Capture the cell that displays the provided text and extract its [x, y] central coordinate. 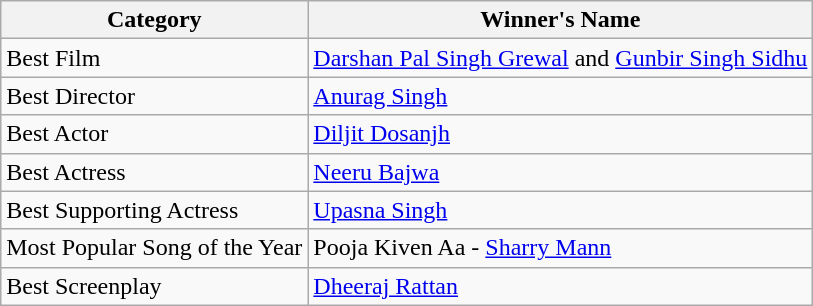
Best Supporting Actress [154, 210]
Best Director [154, 96]
Best Actress [154, 172]
Best Film [154, 58]
Dheeraj Rattan [560, 286]
Anurag Singh [560, 96]
Best Actor [154, 134]
Category [154, 20]
Pooja Kiven Aa - Sharry Mann [560, 248]
Most Popular Song of the Year [154, 248]
Diljit Dosanjh [560, 134]
Winner's Name [560, 20]
Upasna Singh [560, 210]
Best Screenplay [154, 286]
Darshan Pal Singh Grewal and Gunbir Singh Sidhu [560, 58]
Neeru Bajwa [560, 172]
